Determine the (x, y) coordinate at the center of the cell enclosing the given text.  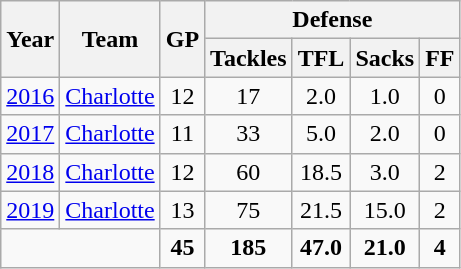
33 (249, 134)
11 (182, 134)
45 (182, 248)
Year (30, 39)
1.0 (385, 96)
21.0 (385, 248)
75 (249, 210)
Tackles (249, 58)
2017 (30, 134)
FF (440, 58)
60 (249, 172)
2016 (30, 96)
2019 (30, 210)
Sacks (385, 58)
21.5 (321, 210)
5.0 (321, 134)
185 (249, 248)
Team (110, 39)
13 (182, 210)
4 (440, 248)
TFL (321, 58)
3.0 (385, 172)
18.5 (321, 172)
GP (182, 39)
15.0 (385, 210)
2018 (30, 172)
17 (249, 96)
47.0 (321, 248)
Defense (332, 20)
